Detect which cell encompasses the target text, then output its [X, Y] center coordinate. 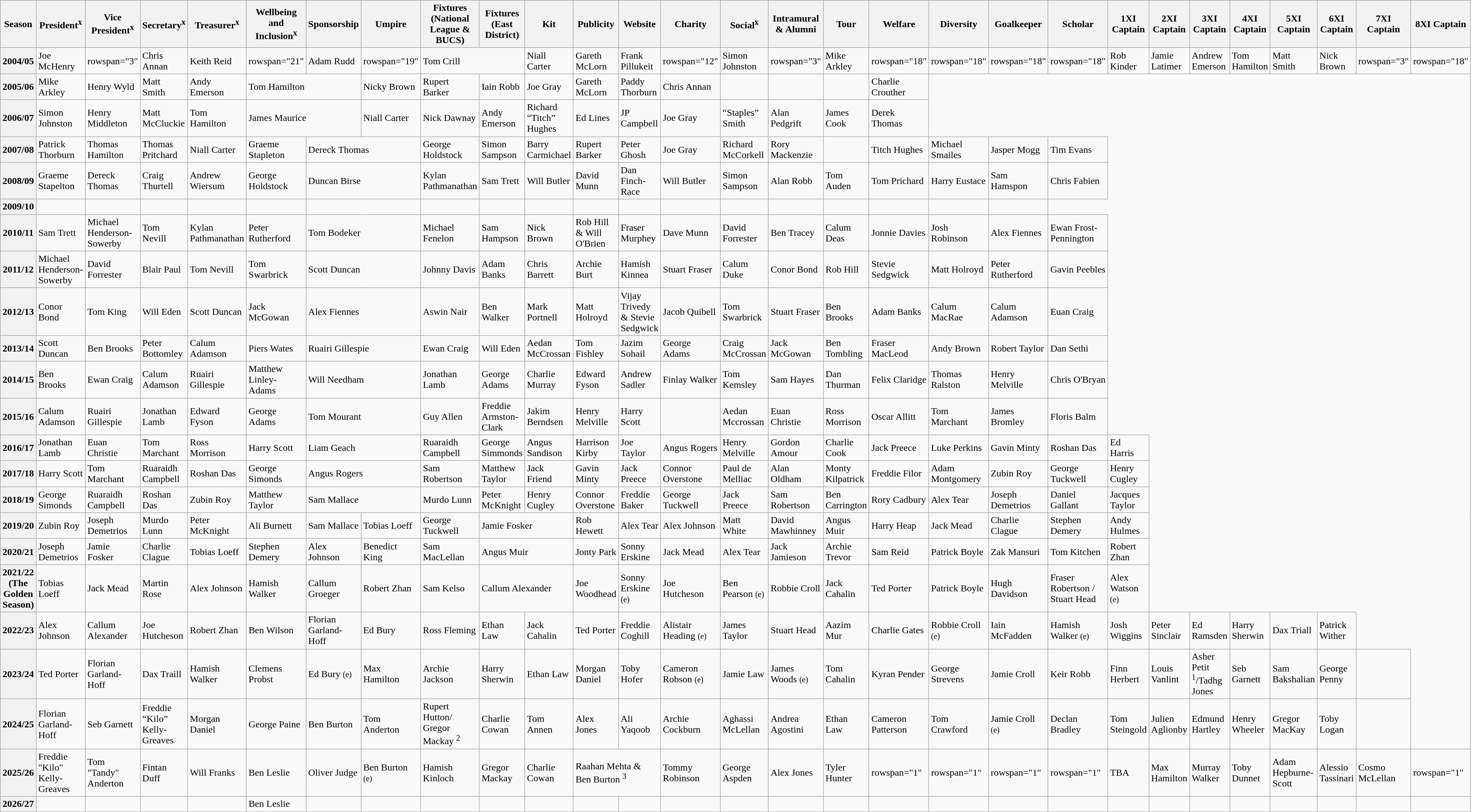
Hamish Walker (e) [1078, 630]
Freddie Baker [640, 500]
Cameron Robson (e) [690, 674]
Matt White [744, 526]
Declan Bradley [1078, 724]
Craig Thurtell [164, 181]
2018/19 [18, 500]
Charlie Cook [846, 448]
Tom King [113, 311]
Toby Logan [1337, 724]
Tom Anderton [391, 724]
Aedan Mccrossan [744, 417]
2008/09 [18, 181]
Umpire [391, 24]
5XI Captain [1294, 24]
Patrick Wither [1337, 630]
Tom Crill [473, 61]
Blair Paul [164, 269]
Iain Robb [502, 87]
Mark Portnell [549, 311]
2025/26 [18, 772]
James Maurice [303, 118]
Vice Presidentx [113, 24]
Angus Sandison [549, 448]
Barry Carmichael [549, 149]
Keir Robb [1078, 674]
Cameron Patterson [899, 724]
2024/25 [18, 724]
Dave Munn [690, 233]
Martin Rose [164, 588]
Aghassi McLellan [744, 724]
Richard “Titch” Hughes [549, 118]
Jonnie Davies [899, 233]
Socialx [744, 24]
Rob Hill [846, 269]
Iain McFadden [1018, 630]
Fraser Murphey [640, 233]
3XI Captain [1210, 24]
Tyler Hunter [846, 772]
Graeme Stapleton [276, 149]
Daniel Gallant [1078, 500]
Tommy Robinson [690, 772]
David Mawhinney [796, 526]
2006/07 [18, 118]
Graeme Stapelton [61, 181]
Gregor Mackay [502, 772]
Sam MacLellan [450, 551]
Andrew Sadler [640, 379]
Toby Dunnet [1250, 772]
Gregor MacKay [1294, 724]
Finn Herbert [1129, 674]
Paul de Melliac [744, 474]
Rob Kinder [1129, 61]
Monty Kilpatrick [846, 474]
Charlie Crouther [899, 87]
Ben Walker [502, 311]
Calum Duke [744, 269]
Peter Sinclair [1169, 630]
rowspan="12" [690, 61]
Archie Jackson [450, 674]
Hamish Kinloch [450, 772]
2005/06 [18, 87]
2XI Captain [1169, 24]
Toby Hofer [640, 674]
Louis Vanlint [1169, 674]
Tom Prichard [899, 181]
Rupert Hutton/ Gregor Mackay 2 [450, 724]
Season [18, 24]
Chris Barrett [549, 269]
2016/17 [18, 448]
Aazim Mur [846, 630]
4XI Captain [1250, 24]
Rory Mackenzie [796, 149]
Dax Triall [1294, 630]
6XI Captain [1337, 24]
Henry Wyld [113, 87]
Robbie Croll (e) [959, 630]
Calum Deas [846, 233]
Charity [690, 24]
Duncan Birse [363, 181]
Matt McCluckie [164, 118]
2026/27 [18, 804]
Archie Cockburn [690, 724]
Murray Walker [1210, 772]
Cosmo McLellan [1384, 772]
Craig McCrossan [744, 348]
Thomas Ralston [959, 379]
2020/21 [18, 551]
Floris Balm [1078, 417]
Ed Lines [596, 118]
Julien Aglionby [1169, 724]
7XI Captain [1384, 24]
Vijay Trivedy & Stevie Sedgwick [640, 311]
Andrew Wiersum [217, 181]
2012/13 [18, 311]
Ewan Frost-Pennington [1078, 233]
Intramural & Alumni [796, 24]
Tom Cahalin [846, 674]
Kit [549, 24]
Sam Bakshalian [1294, 674]
Patrick Thorburn [61, 149]
Will Franks [217, 772]
Fixtures (East District) [502, 24]
Ben Pearson (e) [744, 588]
Ben Tracey [796, 233]
2015/16 [18, 417]
Joe McHenry [61, 61]
Adam Montgomery [959, 474]
Alistair Heading (e) [690, 630]
Nick Dawnay [450, 118]
Alan Robb [796, 181]
Rob Hill & Will O'Brien [596, 233]
Oscar Allitt [899, 417]
Tom Bodeker [363, 233]
Chris Fabien [1078, 181]
Jack Friend [549, 474]
2004/05 [18, 61]
“Staples” Smith [744, 118]
Alex Watson (e) [1129, 588]
George Aspden [744, 772]
Dax Traill [164, 674]
Dan Thurman [846, 379]
Andrew Emerson [1210, 61]
Sponsorship [334, 24]
Jack Jamieson [796, 551]
Calum MacRae [959, 311]
Publicity [596, 24]
George Penny [1337, 674]
Joe Taylor [640, 448]
Aedan McCrossan [549, 348]
Jamie Latimer [1169, 61]
Henry Wheeler [1250, 724]
Fraser Robertson / Stuart Head [1078, 588]
Sam Hayes [796, 379]
Josh Wiggins [1129, 630]
Felix Claridge [899, 379]
2011/12 [18, 269]
Harry Eustace [959, 181]
Dan Sethi [1078, 348]
2014/15 [18, 379]
George Paine [276, 724]
Raahan Mehta & Ben Burton 3 [617, 772]
Freddie "Kilo" Kelly-Greaves [61, 772]
Sam Reid [899, 551]
2021/22(The Golden Season) [18, 588]
Ben Wilson [276, 630]
Finlay Walker [690, 379]
2017/18 [18, 474]
2023/24 [18, 674]
Ali Yaqoob [640, 724]
Guy Allen [450, 417]
Gavin Peebles [1078, 269]
James Bromley [1018, 417]
Ali Burnett [276, 526]
Sonny Erskine (e) [640, 588]
1XI Captain [1129, 24]
Tom Annen [549, 724]
Hugh Davidson [1018, 588]
Tim Evans [1078, 149]
Jamie Law [744, 674]
Luke Perkins [959, 448]
Jazim Sohail [640, 348]
Jamie Croll [1018, 674]
Thomas Pritchard [164, 149]
2019/20 [18, 526]
Thomas Hamilton [113, 149]
Matthew Linley-Adams [276, 379]
Jacob Quibell [690, 311]
George Strevens [959, 674]
Michael Smailes [959, 149]
Wellbeing and Inclusionx [276, 24]
Rory Cadbury [899, 500]
Charlie Murray [549, 379]
Jonty Park [596, 551]
Diversity [959, 24]
Robert Taylor [1018, 348]
Henry Middleton [113, 118]
Archie Burt [596, 269]
Sam Hampson [502, 233]
2009/10 [18, 207]
Jakim Berndsen [549, 417]
Benedict King [391, 551]
Jacques Taylor [1129, 500]
Joe Woodhead [596, 588]
Archie Trevor [846, 551]
Ben Burton [334, 724]
Fixtures (National League & BUCS) [450, 24]
Fintan Duff [164, 772]
Johnny Davis [450, 269]
Tom Crawford [959, 724]
Jamie Croll (e) [1018, 724]
Tom Fishley [596, 348]
Adam Hepburne-Scott [1294, 772]
Jasper Mogg [1018, 149]
Welfare [899, 24]
2013/14 [18, 348]
Tom Kemsley [744, 379]
Tour [846, 24]
Zak Mansuri [1018, 551]
Frank Pillukeit [640, 61]
Freddie Filor [899, 474]
Clemens Probst [276, 674]
James Cook [846, 118]
Ed Harris [1129, 448]
Ben Carrington [846, 500]
Ed Bury (e) [334, 674]
Michael Fenelon [450, 233]
Callum Groeger [334, 588]
Alan Pedgrift [796, 118]
Paddy Thorburn [640, 87]
Stevie Sedgwick [899, 269]
Titch Hughes [899, 149]
2022/23 [18, 630]
James Taylor [744, 630]
Nicky Brown [391, 87]
Website [640, 24]
Ed Bury [391, 630]
Chris O'Bryan [1078, 379]
Alessio Tassinari [1337, 772]
George Simmonds [502, 448]
Goalkeeper [1018, 24]
TBA [1129, 772]
Richard McCorkell [744, 149]
Alan Oldham [796, 474]
Tom Auden [846, 181]
Hamish Kinnea [640, 269]
Peter Ghosh [640, 149]
Kyran Pender [899, 674]
Robbie Croll [796, 588]
Gordon Amour [796, 448]
Will Needham [363, 379]
Piers Wates [276, 348]
Sonny Erskine [640, 551]
rowspan="19" [391, 61]
Tom Kitchen [1078, 551]
James Woods (e) [796, 674]
8XI Captain [1441, 24]
Secretaryx [164, 24]
Fraser MacLeod [899, 348]
Euan Craig [1078, 311]
Harry Heap [899, 526]
Ben Burton (e) [391, 772]
Oliver Judge [334, 772]
Josh Robinson [959, 233]
Freddie Armston-Clark [502, 417]
rowspan="21" [276, 61]
David Munn [596, 181]
Tom Mourant [363, 417]
Andy Brown [959, 348]
Peter Bottomley [164, 348]
Adam Rudd [334, 61]
Freddie “Kilo” Kelly-Greaves [164, 724]
Andy Hulmes [1129, 526]
Dan Finch-Race [640, 181]
Stuart Head [796, 630]
Tom Steingold [1129, 724]
Derek Thomas [899, 118]
Ben Tombling [846, 348]
Freddie Coghill [640, 630]
Andrea Agostini [796, 724]
2010/11 [18, 233]
Aswin Nair [450, 311]
Ross Fleming [450, 630]
Charlie Gates [899, 630]
Rob Hewett [596, 526]
Treasurerx [217, 24]
Tom "Tandy" Anderton [113, 772]
Keith Reid [217, 61]
Edmund Hartley [1210, 724]
Presidentx [61, 24]
Sam Kelso [450, 588]
2007/08 [18, 149]
JP Campbell [640, 118]
Sam Hamspon [1018, 181]
Asher Petit 1/Tadhg Jones [1210, 674]
Harrison Kirby [596, 448]
Ed Ramsden [1210, 630]
Scholar [1078, 24]
Liam Geach [363, 448]
